Return the [x, y] coordinate for the center point of the cell that contains the specified text.  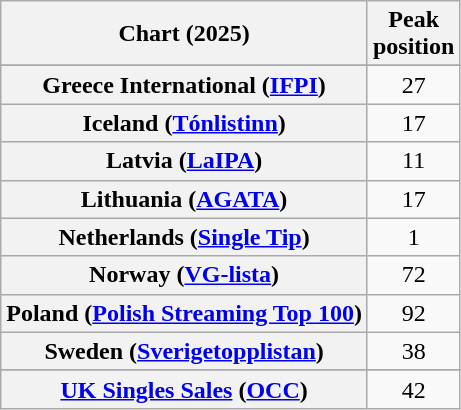
Lithuania (AGATA) [184, 199]
Latvia (LaIPA) [184, 161]
Iceland (Tónlistinn) [184, 123]
72 [413, 275]
11 [413, 161]
UK Singles Sales (OCC) [184, 389]
Norway (VG-lista) [184, 275]
42 [413, 389]
Poland (Polish Streaming Top 100) [184, 313]
38 [413, 351]
Greece International (IFPI) [184, 85]
Peakposition [413, 34]
Sweden (Sverigetopplistan) [184, 351]
27 [413, 85]
Netherlands (Single Tip) [184, 237]
Chart (2025) [184, 34]
1 [413, 237]
92 [413, 313]
